Provide the (x, y) coordinate of the cell's center where the given text is located.  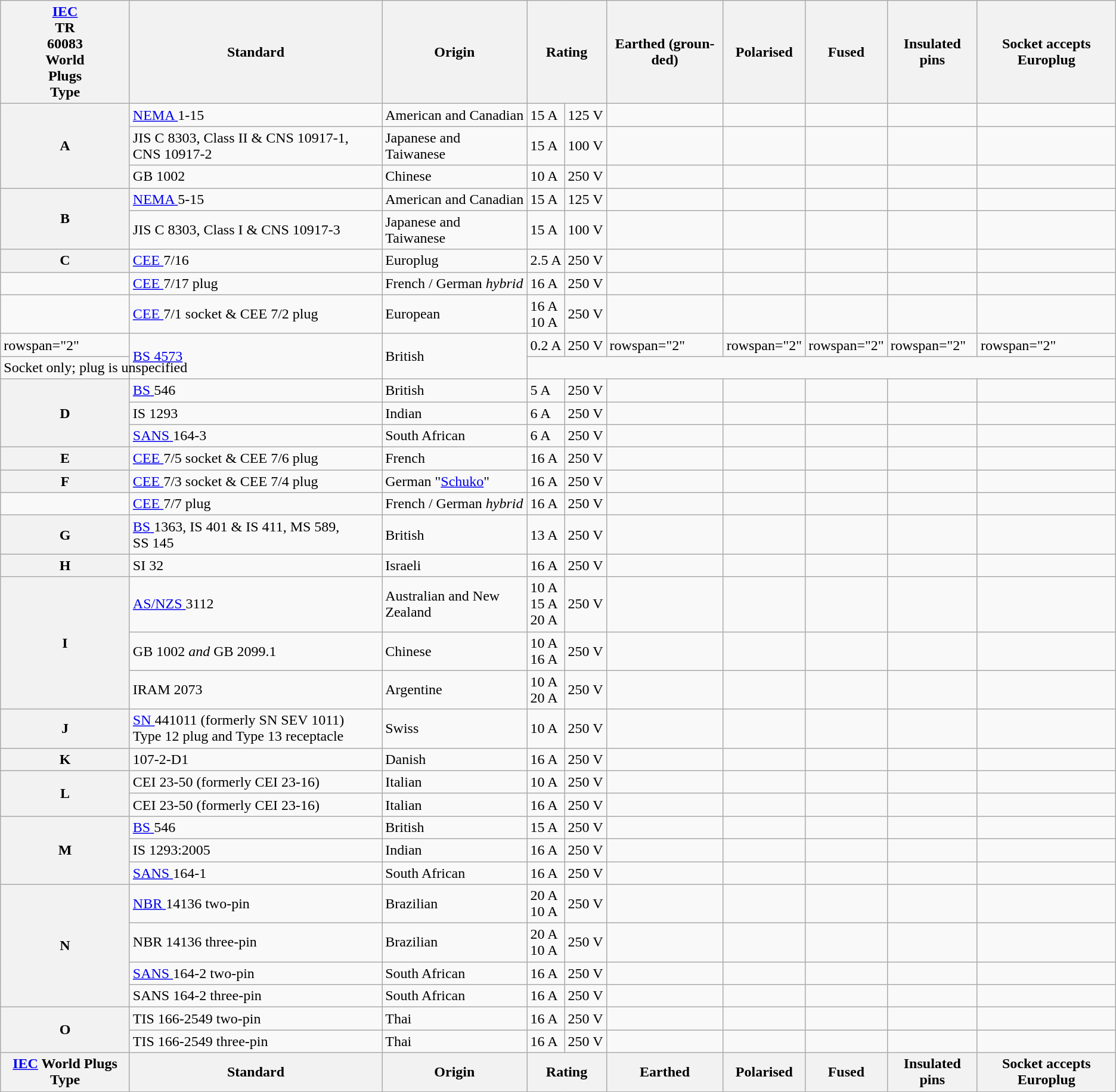
G (66, 534)
E (66, 459)
SI 32 (255, 565)
French (454, 459)
107-2-D1 (255, 759)
IRAM 2073 (255, 689)
16 A10 A (546, 314)
L (66, 793)
TIS 166-2549 three-pin (255, 1041)
H (66, 565)
N (66, 946)
BS 1363, IS 401 & IS 411, MS 589, SS 145 (255, 534)
F (66, 481)
NEMA 5-15 (255, 199)
JIS C 8303, Class I & CNS 10917-3 (255, 230)
JIS C 8303, Class II & CNS 10917-1, CNS 10917-2 (255, 146)
C (66, 261)
NBR 14136 three-pin (255, 942)
I (66, 643)
0.2 A (546, 345)
IECTR60083WorldPlugsType (66, 52)
Earthed (665, 1072)
Socket only; plug is unspecified (191, 367)
IS 1293 (255, 413)
O (66, 1030)
M (66, 850)
Earthed (groun­ded) (665, 52)
B (66, 218)
Australian and New Zealand (454, 604)
SANS 164-3 (255, 436)
SN 441011 (formerly SN SEV 1011)Type 12 plug and Type 13 receptacle (255, 729)
NEMA 1-15 (255, 115)
10 A16 A (546, 651)
5 A (546, 390)
Israeli (454, 565)
GB 1002 (255, 177)
CEE 7/17 plug (255, 283)
Danish (454, 759)
10 A15 A20 A (546, 604)
SANS 164-1 (255, 873)
TIS 166-2549 two-pin (255, 1019)
2.5 A (546, 261)
AS/NZS 3112 (255, 604)
J (66, 729)
SANS 164-2 three-pin (255, 996)
CEE 7/7 plug (255, 504)
CEE 7/3 socket & CEE 7/4 plug (255, 481)
BS 4573 (255, 356)
CEE 7/5 socket & CEE 7/6 plug (255, 459)
10 A20 A (546, 689)
German "Schuko" (454, 481)
A (66, 146)
Swiss (454, 729)
GB 1002 and GB 2099.1 (255, 651)
IS 1293:2005 (255, 850)
CEE 7/16 (255, 261)
D (66, 413)
European (454, 314)
SANS 164-2 two-pin (255, 973)
K (66, 759)
Europlug (454, 261)
IEC World Plugs Type (66, 1072)
CEE 7/1 socket & CEE 7/2 plug (255, 314)
13 A (546, 534)
Argentine (454, 689)
NBR 14136 two-pin (255, 904)
